Determine the [X, Y] coordinate at the center of the cell enclosing the given text.  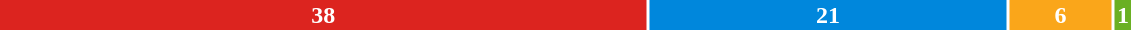
38 [323, 15]
6 [1061, 15]
21 [828, 15]
